Detect which cell encompasses the target text, then output its (X, Y) center coordinate. 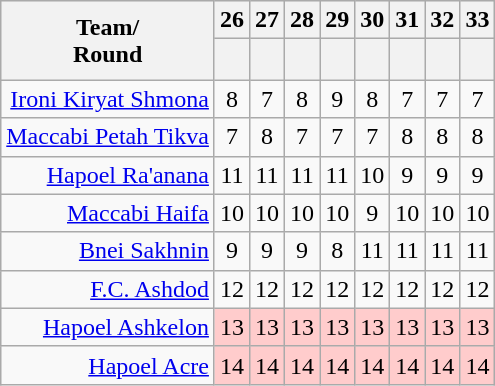
32 (442, 20)
Team/Round (108, 40)
33 (478, 20)
29 (338, 20)
Maccabi Petah Tikva (108, 137)
30 (372, 20)
28 (302, 20)
27 (268, 20)
Maccabi Haifa (108, 213)
31 (408, 20)
26 (232, 20)
Hapoel Acre (108, 365)
Hapoel Ashkelon (108, 327)
Bnei Sakhnin (108, 251)
Ironi Kiryat Shmona (108, 99)
F.C. Ashdod (108, 289)
Hapoel Ra'anana (108, 175)
